For the text-containing cell, return its midpoint in (x, y) coordinate format. 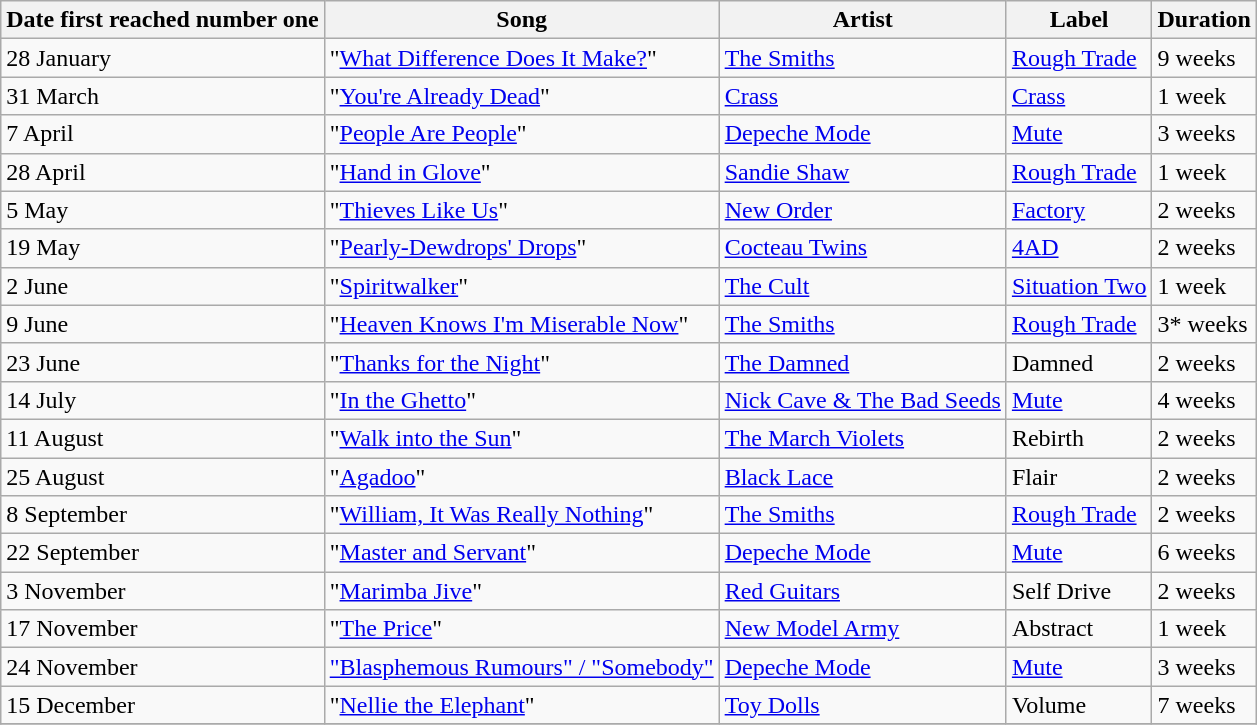
Label (1079, 20)
14 July (162, 400)
Cocteau Twins (862, 248)
"Master and Servant" (522, 553)
"Spiritwalker" (522, 286)
"Hand in Glove" (522, 172)
11 August (162, 438)
4AD (1079, 248)
Duration (1204, 20)
Situation Two (1079, 286)
Abstract (1079, 629)
Factory (1079, 210)
Rebirth (1079, 438)
9 June (162, 324)
Toy Dolls (862, 705)
15 December (162, 705)
24 November (162, 667)
"Thanks for the Night" (522, 362)
"Walk into the Sun" (522, 438)
Flair (1079, 477)
5 May (162, 210)
7 weeks (1204, 705)
"Blasphemous Rumours" / "Somebody" (522, 667)
New Model Army (862, 629)
Artist (862, 20)
Black Lace (862, 477)
"Thieves Like Us" (522, 210)
23 June (162, 362)
"Agadoo" (522, 477)
3 November (162, 591)
19 May (162, 248)
"William, It Was Really Nothing" (522, 515)
3* weeks (1204, 324)
The Cult (862, 286)
Sandie Shaw (862, 172)
28 April (162, 172)
6 weeks (1204, 553)
Self Drive (1079, 591)
Volume (1079, 705)
7 April (162, 134)
New Order (862, 210)
28 January (162, 58)
Nick Cave & The Bad Seeds (862, 400)
2 June (162, 286)
Damned (1079, 362)
"You're Already Dead" (522, 96)
8 September (162, 515)
"In the Ghetto" (522, 400)
"Heaven Knows I'm Miserable Now" (522, 324)
25 August (162, 477)
"People Are People" (522, 134)
"Nellie the Elephant" (522, 705)
The Damned (862, 362)
Red Guitars (862, 591)
"Marimba Jive" (522, 591)
The March Violets (862, 438)
Song (522, 20)
"What Difference Does It Make?" (522, 58)
9 weeks (1204, 58)
31 March (162, 96)
22 September (162, 553)
"The Price" (522, 629)
Date first reached number one (162, 20)
17 November (162, 629)
"Pearly-Dewdrops' Drops" (522, 248)
4 weeks (1204, 400)
